Detect which cell encompasses the target text, then output its (X, Y) center coordinate. 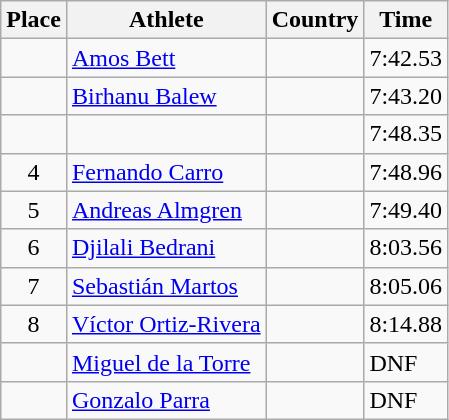
6 (34, 248)
Andreas Almgren (166, 210)
7:49.40 (406, 210)
7:43.20 (406, 96)
8:05.06 (406, 286)
Birhanu Balew (166, 96)
Time (406, 20)
Athlete (166, 20)
Miguel de la Torre (166, 362)
Place (34, 20)
5 (34, 210)
7:42.53 (406, 58)
Djilali Bedrani (166, 248)
Fernando Carro (166, 172)
Sebastián Martos (166, 286)
Amos Bett (166, 58)
Víctor Ortiz-Rivera (166, 324)
8:14.88 (406, 324)
Country (315, 20)
8 (34, 324)
7 (34, 286)
7:48.96 (406, 172)
7:48.35 (406, 134)
4 (34, 172)
Gonzalo Parra (166, 400)
8:03.56 (406, 248)
